Identify which cell holds the provided text, then report its (X, Y) central coordinate. 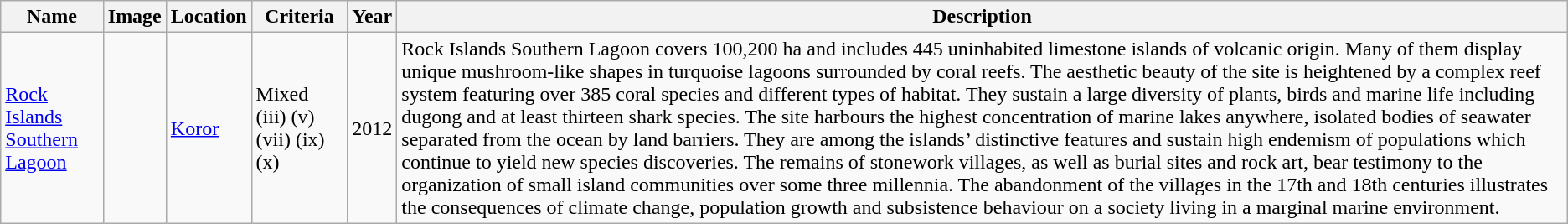
Image (134, 17)
Mixed (iii) (v) (vii) (ix) (x) (300, 128)
Year (372, 17)
Rock Islands Southern Lagoon (52, 128)
Criteria (300, 17)
Description (982, 17)
Location (209, 17)
Koror (209, 128)
Name (52, 17)
2012 (372, 128)
